Return the [X, Y] coordinate for the center point of the cell that contains the specified text.  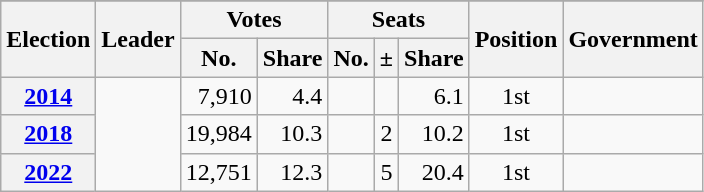
5 [386, 172]
2014 [48, 96]
12.3 [292, 172]
Government [633, 39]
Votes [254, 20]
4.4 [292, 96]
2018 [48, 134]
12,751 [218, 172]
2 [386, 134]
10.3 [292, 134]
Election [48, 39]
10.2 [434, 134]
Leader [138, 39]
± [386, 58]
6.1 [434, 96]
Seats [398, 20]
2022 [48, 172]
19,984 [218, 134]
7,910 [218, 96]
Position [516, 39]
20.4 [434, 172]
